Provide the (x, y) coordinate of the cell's center where the given text is located.  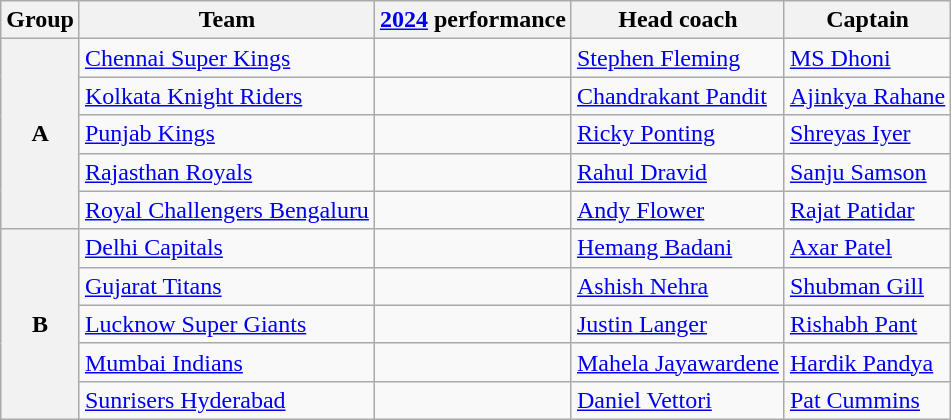
Rahul Dravid (678, 172)
Pat Cummins (867, 400)
Chandrakant Pandit (678, 96)
Rishabh Pant (867, 324)
Daniel Vettori (678, 400)
Sunrisers Hyderabad (226, 400)
Team (226, 20)
A (40, 134)
Andy Flower (678, 210)
Punjab Kings (226, 134)
Kolkata Knight Riders (226, 96)
Stephen Fleming (678, 58)
Hardik Pandya (867, 362)
Justin Langer (678, 324)
Group (40, 20)
Rajasthan Royals (226, 172)
Shreyas Iyer (867, 134)
Shubman Gill (867, 286)
Ashish Nehra (678, 286)
Rajat Patidar (867, 210)
Ricky Ponting (678, 134)
Mumbai Indians (226, 362)
Lucknow Super Giants (226, 324)
Chennai Super Kings (226, 58)
Mahela Jayawardene (678, 362)
Captain (867, 20)
Sanju Samson (867, 172)
Royal Challengers Bengaluru (226, 210)
Delhi Capitals (226, 248)
MS Dhoni (867, 58)
Hemang Badani (678, 248)
Head coach (678, 20)
2024 performance (472, 20)
B (40, 324)
Gujarat Titans (226, 286)
Ajinkya Rahane (867, 96)
Axar Patel (867, 248)
